Detect which cell encompasses the target text, then output its [X, Y] center coordinate. 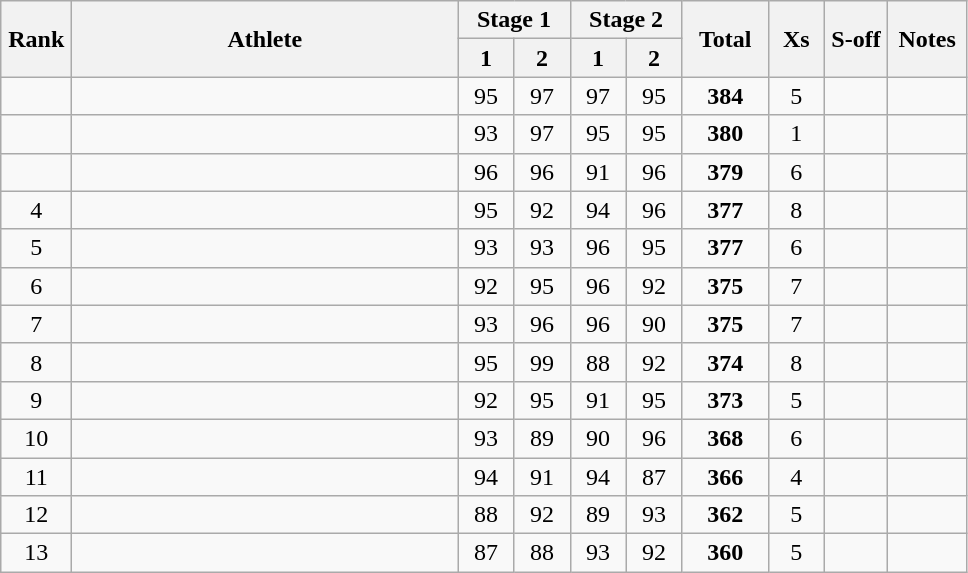
362 [725, 515]
10 [36, 438]
384 [725, 96]
366 [725, 477]
Athlete [265, 39]
13 [36, 553]
379 [725, 172]
Xs [796, 39]
360 [725, 553]
11 [36, 477]
Stage 1 [514, 20]
9 [36, 400]
S-off [856, 39]
374 [725, 362]
Stage 2 [626, 20]
373 [725, 400]
99 [542, 362]
Notes [928, 39]
380 [725, 134]
12 [36, 515]
368 [725, 438]
Rank [36, 39]
Total [725, 39]
